Determine the [x, y] coordinate at the center of the cell enclosing the given text.  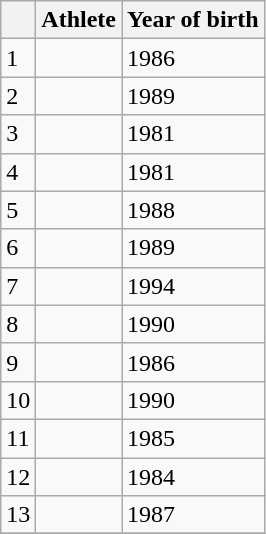
3 [18, 134]
12 [18, 477]
1984 [194, 477]
1987 [194, 515]
1 [18, 58]
7 [18, 286]
13 [18, 515]
8 [18, 324]
9 [18, 362]
1994 [194, 286]
4 [18, 172]
11 [18, 438]
6 [18, 248]
Year of birth [194, 20]
2 [18, 96]
Athlete [79, 20]
1988 [194, 210]
1985 [194, 438]
10 [18, 400]
5 [18, 210]
